Return [x, y] of the center of cell containing provided text 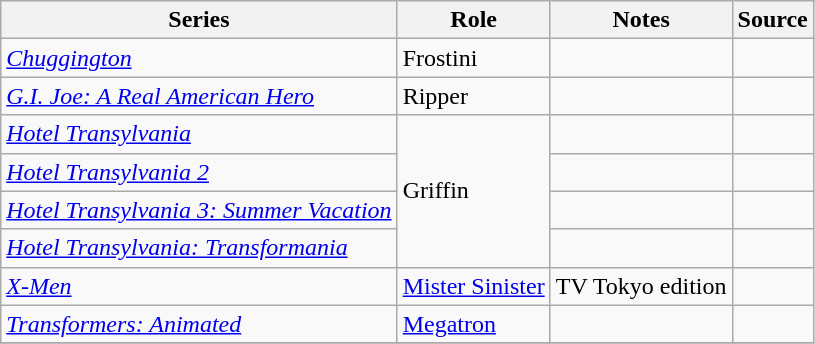
Chuggington [199, 58]
Frostini [474, 58]
G.I. Joe: A Real American Hero [199, 96]
Hotel Transylvania: Transformania [199, 248]
Megatron [474, 324]
X-Men [199, 286]
Role [474, 20]
Hotel Transylvania 3: Summer Vacation [199, 210]
Mister Sinister [474, 286]
Transformers: Animated [199, 324]
Notes [641, 20]
Ripper [474, 96]
Griffin [474, 191]
Source [772, 20]
Series [199, 20]
Hotel Transylvania 2 [199, 172]
Hotel Transylvania [199, 134]
TV Tokyo edition [641, 286]
